Provide the [x, y] coordinate of the cell's center where the given text is located.  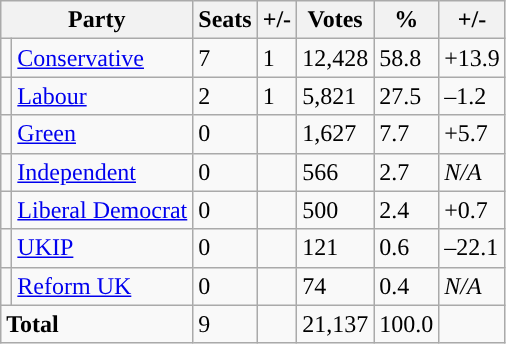
500 [336, 210]
% [406, 20]
1,627 [336, 134]
2.4 [406, 210]
21,137 [336, 324]
0.6 [406, 248]
12,428 [336, 58]
121 [336, 248]
Green [102, 134]
UKIP [102, 248]
Votes [336, 20]
100.0 [406, 324]
Seats [225, 20]
2 [225, 96]
74 [336, 286]
+13.9 [472, 58]
58.8 [406, 58]
Labour [102, 96]
5,821 [336, 96]
Reform UK [102, 286]
Conservative [102, 58]
Liberal Democrat [102, 210]
Party [97, 20]
27.5 [406, 96]
7 [225, 58]
+5.7 [472, 134]
9 [225, 324]
–22.1 [472, 248]
7.7 [406, 134]
0.4 [406, 286]
Total [97, 324]
–1.2 [472, 96]
566 [336, 172]
+0.7 [472, 210]
2.7 [406, 172]
Independent [102, 172]
